Locate the cell with the specified text and output its (x, y) center coordinate. 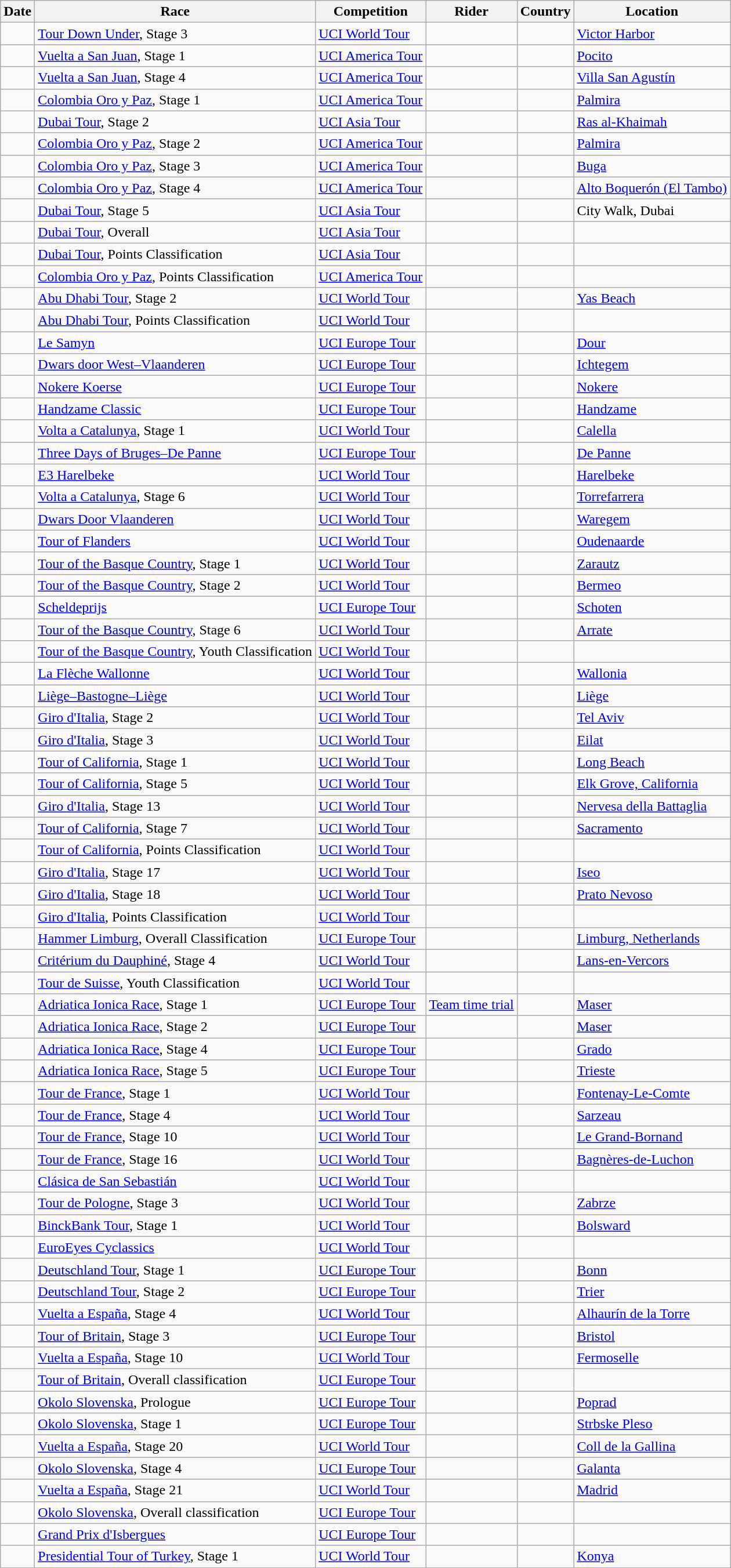
Tour of the Basque Country, Youth Classification (175, 652)
Dubai Tour, Stage 5 (175, 210)
Giro d'Italia, Points Classification (175, 916)
Tour de Pologne, Stage 3 (175, 1203)
Bolsward (652, 1225)
Wallonia (652, 674)
Lans-en-Vercors (652, 960)
Adriatica Ionica Race, Stage 5 (175, 1071)
Konya (652, 1556)
E3 Harelbeke (175, 475)
Bagnères-de-Luchon (652, 1159)
Tour of the Basque Country, Stage 2 (175, 585)
Nokere (652, 387)
Giro d'Italia, Stage 18 (175, 894)
Hammer Limburg, Overall Classification (175, 938)
Giro d'Italia, Stage 3 (175, 740)
Bonn (652, 1269)
Okolo Slovenska, Prologue (175, 1402)
Nokere Koerse (175, 387)
Alhaurín de la Torre (652, 1313)
Dour (652, 343)
Dwars Door Vlaanderen (175, 519)
Tour Down Under, Stage 3 (175, 34)
Liège (652, 696)
Tour of Flanders (175, 541)
Presidential Tour of Turkey, Stage 1 (175, 1556)
Colombia Oro y Paz, Points Classification (175, 277)
Tour de France, Stage 16 (175, 1159)
La Flèche Wallonne (175, 674)
Eilat (652, 740)
Fermoselle (652, 1358)
Tour of the Basque Country, Stage 1 (175, 563)
Torrefarrera (652, 497)
Team time trial (471, 1005)
Tour of California, Stage 5 (175, 784)
Pocito (652, 56)
Tour of the Basque Country, Stage 6 (175, 629)
Three Days of Bruges–De Panne (175, 453)
Dubai Tour, Points Classification (175, 254)
Prato Nevoso (652, 894)
Alto Boquerón (El Tambo) (652, 188)
Tour de France, Stage 4 (175, 1115)
Arrate (652, 629)
Critérium du Dauphiné, Stage 4 (175, 960)
Volta a Catalunya, Stage 6 (175, 497)
Limburg, Netherlands (652, 938)
Bermeo (652, 585)
Competition (371, 12)
Colombia Oro y Paz, Stage 1 (175, 100)
Colombia Oro y Paz, Stage 2 (175, 144)
Okolo Slovenska, Stage 4 (175, 1468)
Strbske Pleso (652, 1424)
Vuelta a España, Stage 20 (175, 1446)
BinckBank Tour, Stage 1 (175, 1225)
Liège–Bastogne–Liège (175, 696)
Sarzeau (652, 1115)
Abu Dhabi Tour, Points Classification (175, 321)
Date (17, 12)
Tel Aviv (652, 718)
Adriatica Ionica Race, Stage 1 (175, 1005)
Buga (652, 166)
Race (175, 12)
Deutschland Tour, Stage 2 (175, 1291)
Adriatica Ionica Race, Stage 4 (175, 1049)
Vuelta a España, Stage 21 (175, 1490)
Giro d'Italia, Stage 13 (175, 806)
Tour of Britain, Stage 3 (175, 1335)
Colombia Oro y Paz, Stage 3 (175, 166)
Schoten (652, 607)
Tour of California, Stage 1 (175, 762)
Poprad (652, 1402)
Grado (652, 1049)
Location (652, 12)
Victor Harbor (652, 34)
Vuelta a San Juan, Stage 4 (175, 78)
City Walk, Dubai (652, 210)
De Panne (652, 453)
Elk Grove, California (652, 784)
Waregem (652, 519)
Trieste (652, 1071)
Coll de la Gallina (652, 1446)
Iseo (652, 872)
Deutschland Tour, Stage 1 (175, 1269)
Trier (652, 1291)
Scheldeprijs (175, 607)
Giro d'Italia, Stage 2 (175, 718)
Le Samyn (175, 343)
Oudenaarde (652, 541)
Tour de France, Stage 1 (175, 1093)
Long Beach (652, 762)
Okolo Slovenska, Stage 1 (175, 1424)
Calella (652, 431)
Zabrze (652, 1203)
Ras al-Khaimah (652, 122)
Nervesa della Battaglia (652, 806)
Galanta (652, 1468)
Dubai Tour, Stage 2 (175, 122)
Madrid (652, 1490)
Yas Beach (652, 299)
Bristol (652, 1335)
Villa San Agustín (652, 78)
Rider (471, 12)
Tour of California, Stage 7 (175, 828)
Handzame (652, 409)
Handzame Classic (175, 409)
Tour de Suisse, Youth Classification (175, 983)
Volta a Catalunya, Stage 1 (175, 431)
Harelbeke (652, 475)
Sacramento (652, 828)
Vuelta a España, Stage 10 (175, 1358)
Adriatica Ionica Race, Stage 2 (175, 1027)
Okolo Slovenska, Overall classification (175, 1512)
Abu Dhabi Tour, Stage 2 (175, 299)
Grand Prix d'Isbergues (175, 1534)
Clásica de San Sebastián (175, 1181)
Country (545, 12)
EuroEyes Cyclassics (175, 1247)
Vuelta a San Juan, Stage 1 (175, 56)
Tour de France, Stage 10 (175, 1137)
Vuelta a España, Stage 4 (175, 1313)
Dubai Tour, Overall (175, 232)
Ichtegem (652, 365)
Le Grand-Bornand (652, 1137)
Dwars door West–Vlaanderen (175, 365)
Fontenay-Le-Comte (652, 1093)
Zarautz (652, 563)
Colombia Oro y Paz, Stage 4 (175, 188)
Giro d'Italia, Stage 17 (175, 872)
Tour of Britain, Overall classification (175, 1380)
Tour of California, Points Classification (175, 850)
